Return the (X, Y) coordinate for the center point of the cell that contains the specified text.  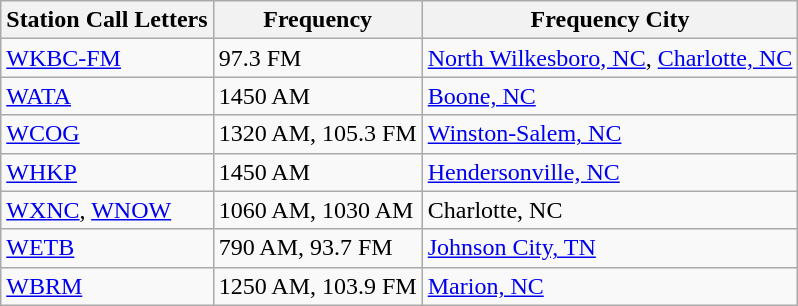
Johnson City, TN (610, 248)
Hendersonville, NC (610, 172)
790 AM, 93.7 FM (318, 248)
North Wilkesboro, NC, Charlotte, NC (610, 58)
Frequency City (610, 20)
Charlotte, NC (610, 210)
WCOG (107, 134)
Winston-Salem, NC (610, 134)
WATA (107, 96)
WBRM (107, 286)
Marion, NC (610, 286)
Frequency (318, 20)
Station Call Letters (107, 20)
WXNC, WNOW (107, 210)
WETB (107, 248)
1320 AM, 105.3 FM (318, 134)
Boone, NC (610, 96)
WKBC-FM (107, 58)
1060 AM, 1030 AM (318, 210)
97.3 FM (318, 58)
1250 AM, 103.9 FM (318, 286)
WHKP (107, 172)
